Find where the given text appears and provide that cell's center as (X, Y) coordinate. 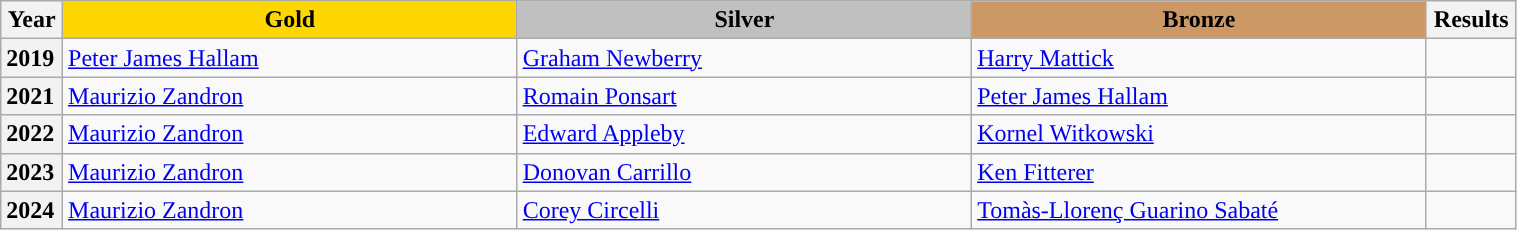
Corey Circelli (744, 210)
2019 (32, 58)
2024 (32, 210)
Results (1471, 20)
Kornel Witkowski (1200, 134)
Ken Fitterer (1200, 172)
2023 (32, 172)
2021 (32, 96)
Bronze (1200, 20)
Tomàs-Llorenç Guarino Sabaté (1200, 210)
Year (32, 20)
Gold (290, 20)
Edward Appleby (744, 134)
Romain Ponsart (744, 96)
2022 (32, 134)
Donovan Carrillo (744, 172)
Harry Mattick (1200, 58)
Silver (744, 20)
Graham Newberry (744, 58)
